Locate the cell with the specified text and output its (x, y) center coordinate. 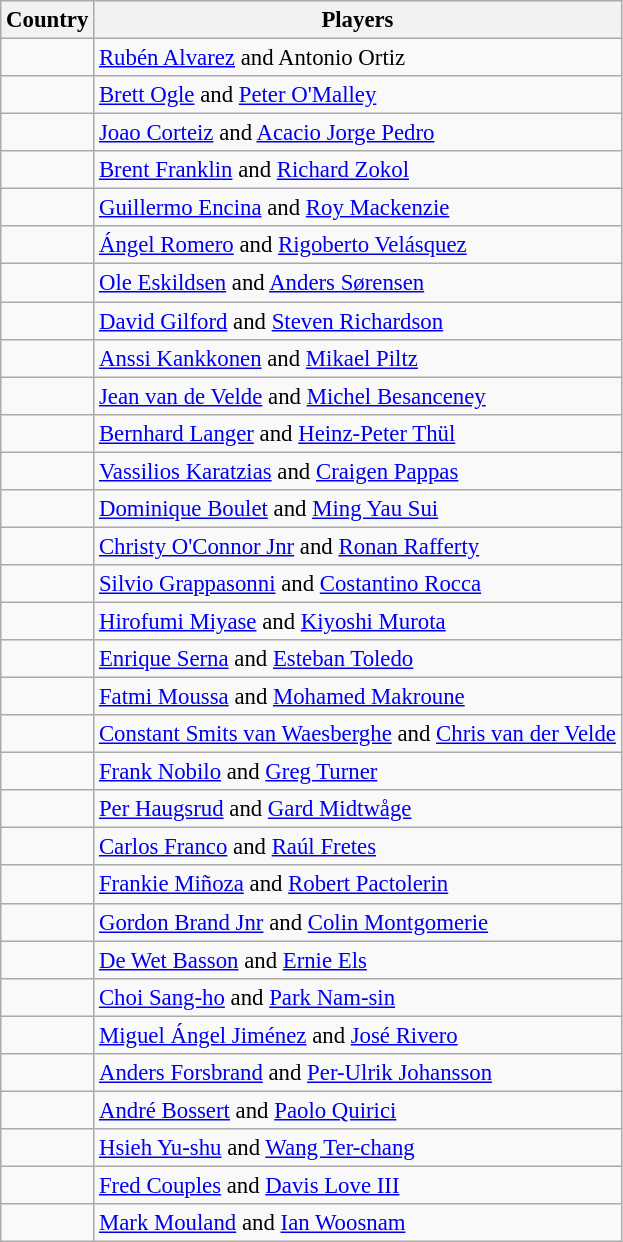
Dominique Boulet and Ming Yau Sui (358, 509)
Christy O'Connor Jnr and Ronan Rafferty (358, 546)
De Wet Basson and Ernie Els (358, 960)
Joao Corteiz and Acacio Jorge Pedro (358, 133)
Enrique Serna and Esteban Toledo (358, 659)
Per Haugsrud and Gard Midtwåge (358, 809)
Ole Eskildsen and Anders Sørensen (358, 283)
Bernhard Langer and Heinz-Peter Thül (358, 433)
Vassilios Karatzias and Craigen Pappas (358, 471)
Frankie Miñoza and Robert Pactolerin (358, 885)
Brett Ogle and Peter O'Malley (358, 95)
Choi Sang-ho and Park Nam-sin (358, 997)
Silvio Grappasonni and Costantino Rocca (358, 584)
Anders Forsbrand and Per-Ulrik Johansson (358, 1073)
Mark Mouland and Ian Woosnam (358, 1223)
Constant Smits van Waesberghe and Chris van der Velde (358, 734)
Hsieh Yu-shu and Wang Ter-chang (358, 1148)
Anssi Kankkonen and Mikael Piltz (358, 358)
Country (48, 20)
Rubén Alvarez and Antonio Ortiz (358, 58)
Players (358, 20)
Hirofumi Miyase and Kiyoshi Murota (358, 621)
Gordon Brand Jnr and Colin Montgomerie (358, 922)
Jean van de Velde and Michel Besanceney (358, 396)
Frank Nobilo and Greg Turner (358, 772)
Guillermo Encina and Roy Mackenzie (358, 208)
Carlos Franco and Raúl Fretes (358, 847)
Brent Franklin and Richard Zokol (358, 170)
Fatmi Moussa and Mohamed Makroune (358, 697)
David Gilford and Steven Richardson (358, 321)
André Bossert and Paolo Quirici (358, 1110)
Fred Couples and Davis Love III (358, 1185)
Miguel Ángel Jiménez and José Rivero (358, 1035)
Ángel Romero and Rigoberto Velásquez (358, 245)
